Capture the cell that displays the provided text and extract its [X, Y] central coordinate. 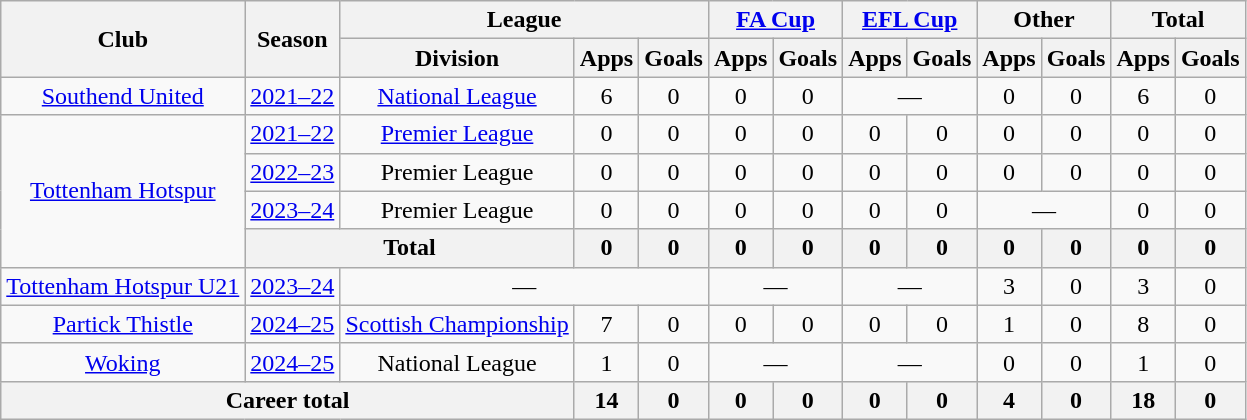
Tottenham Hotspur U21 [123, 286]
Tottenham Hotspur [123, 191]
Partick Thistle [123, 324]
Club [123, 39]
2022–23 [292, 172]
4 [1009, 400]
14 [606, 400]
League [524, 20]
Other [1044, 20]
Scottish Championship [457, 324]
8 [1143, 324]
Woking [123, 362]
EFL Cup [910, 20]
Division [457, 58]
FA Cup [775, 20]
18 [1143, 400]
Career total [288, 400]
Southend United [123, 96]
7 [606, 324]
Season [292, 39]
